For the text-containing cell, return its midpoint in (x, y) coordinate format. 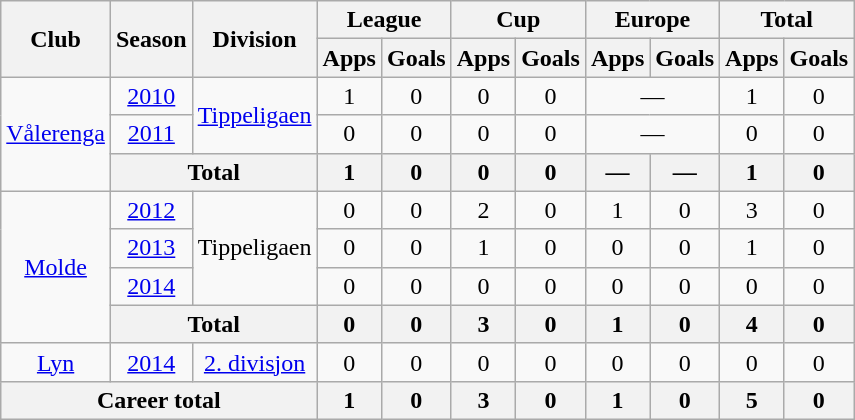
5 (752, 400)
Club (56, 39)
2. divisjon (254, 362)
Lyn (56, 362)
Career total (159, 400)
4 (752, 324)
League (384, 20)
Molde (56, 267)
2 (483, 210)
2012 (151, 210)
2013 (151, 248)
2010 (151, 96)
Division (254, 39)
Cup (518, 20)
Vålerenga (56, 134)
Europe (652, 20)
2011 (151, 134)
Season (151, 39)
